Locate the cell with the specified text and output its [x, y] center coordinate. 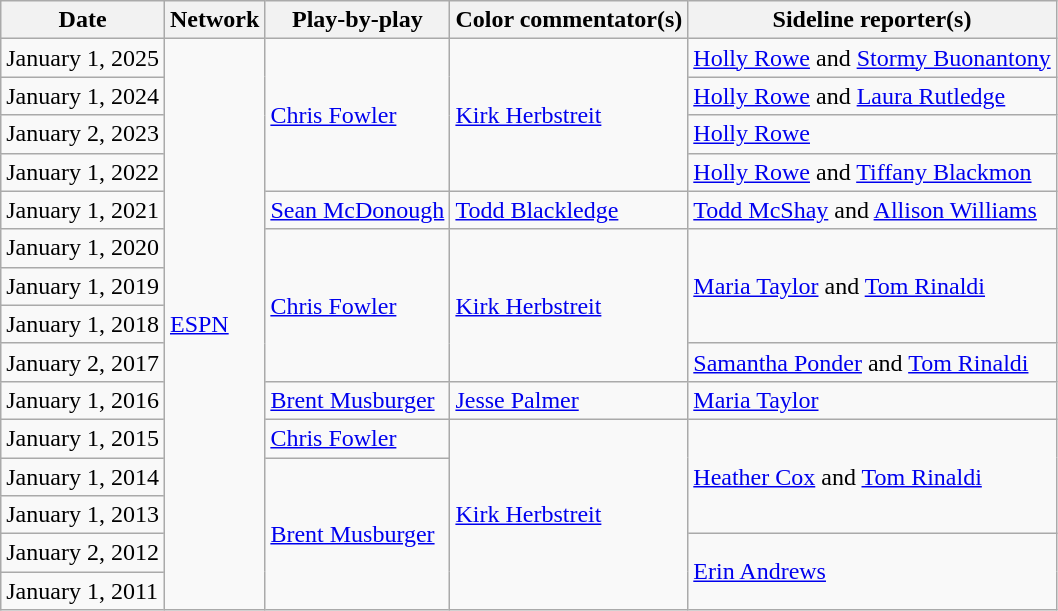
January 1, 2019 [83, 286]
Samantha Ponder and Tom Rinaldi [872, 362]
ESPN [214, 324]
January 2, 2023 [83, 134]
January 1, 2022 [83, 172]
January 2, 2012 [83, 553]
Todd Blackledge [569, 210]
Sideline reporter(s) [872, 20]
January 1, 2015 [83, 438]
January 1, 2013 [83, 515]
Todd McShay and Allison Williams [872, 210]
January 1, 2024 [83, 96]
Date [83, 20]
Jesse Palmer [569, 400]
Play-by-play [358, 20]
Holly Rowe [872, 134]
January 1, 2020 [83, 248]
January 1, 2025 [83, 58]
Sean McDonough [358, 210]
Holly Rowe and Tiffany Blackmon [872, 172]
January 1, 2018 [83, 324]
January 1, 2021 [83, 210]
Holly Rowe and Stormy Buonantony [872, 58]
Erin Andrews [872, 572]
January 1, 2016 [83, 400]
Maria Taylor and Tom Rinaldi [872, 286]
Color commentator(s) [569, 20]
Network [214, 20]
Maria Taylor [872, 400]
Heather Cox and Tom Rinaldi [872, 476]
January 1, 2014 [83, 477]
January 2, 2017 [83, 362]
January 1, 2011 [83, 591]
Holly Rowe and Laura Rutledge [872, 96]
